Identify which cell holds the provided text, then report its (X, Y) central coordinate. 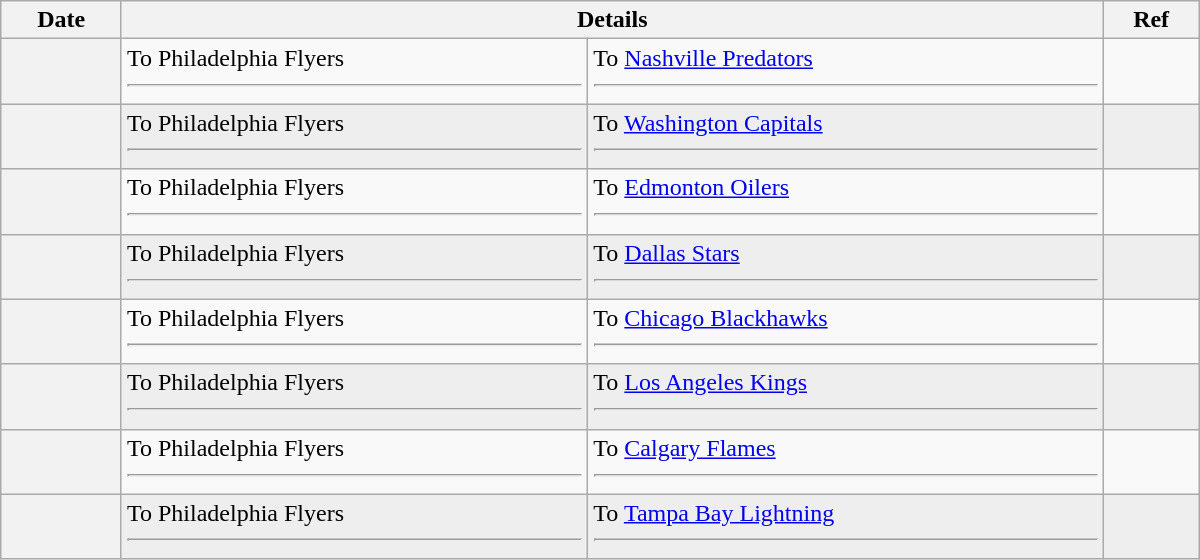
Details (612, 20)
To Calgary Flames (846, 462)
To Edmonton Oilers (846, 202)
To Chicago Blackhawks (846, 332)
To Nashville Predators (846, 72)
Date (62, 20)
To Los Angeles Kings (846, 396)
To Washington Capitals (846, 136)
To Tampa Bay Lightning (846, 526)
To Dallas Stars (846, 266)
Ref (1151, 20)
